Capture the cell that displays the provided text and extract its (X, Y) central coordinate. 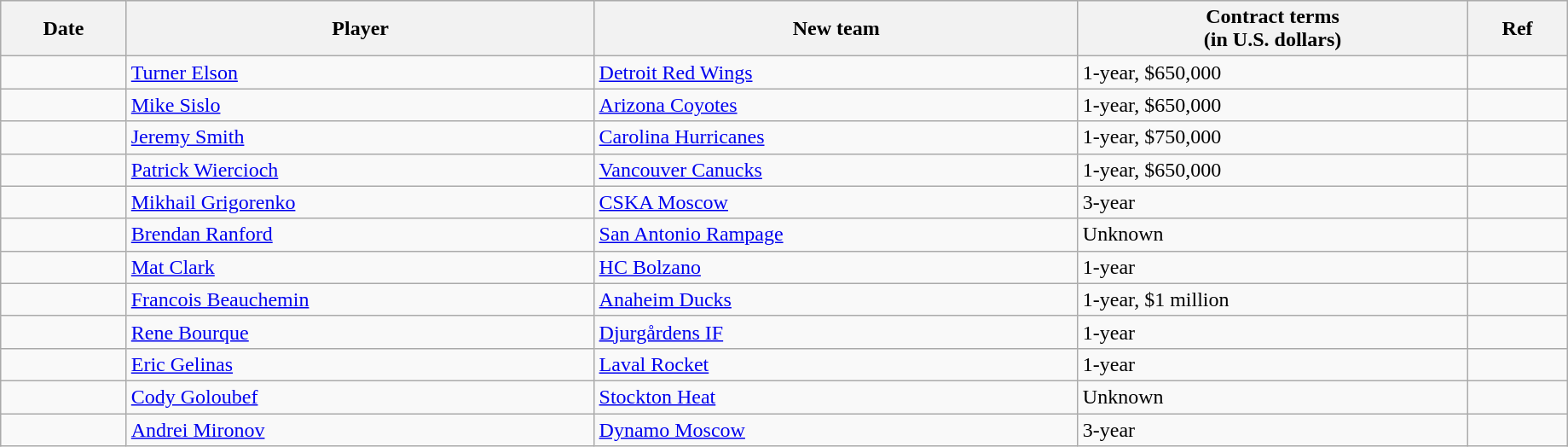
Laval Rocket (836, 364)
San Antonio Rampage (836, 235)
Anaheim Ducks (836, 299)
Dynamo Moscow (836, 429)
Brendan Ranford (360, 235)
Vancouver Canucks (836, 170)
Stockton Heat (836, 397)
Player (360, 29)
Eric Gelinas (360, 364)
HC Bolzano (836, 267)
Date (63, 29)
Arizona Coyotes (836, 105)
Patrick Wiercioch (360, 170)
New team (836, 29)
CSKA Moscow (836, 202)
Andrei Mironov (360, 429)
Francois Beauchemin (360, 299)
Cody Goloubef (360, 397)
Djurgårdens IF (836, 332)
1-year, $750,000 (1272, 137)
Turner Elson (360, 73)
Mikhail Grigorenko (360, 202)
Mike Sislo (360, 105)
Mat Clark (360, 267)
1-year, $1 million (1272, 299)
Jeremy Smith (360, 137)
Carolina Hurricanes (836, 137)
Detroit Red Wings (836, 73)
Rene Bourque (360, 332)
Ref (1518, 29)
Contract terms(in U.S. dollars) (1272, 29)
